For the text-containing cell, return its midpoint in [X, Y] coordinate format. 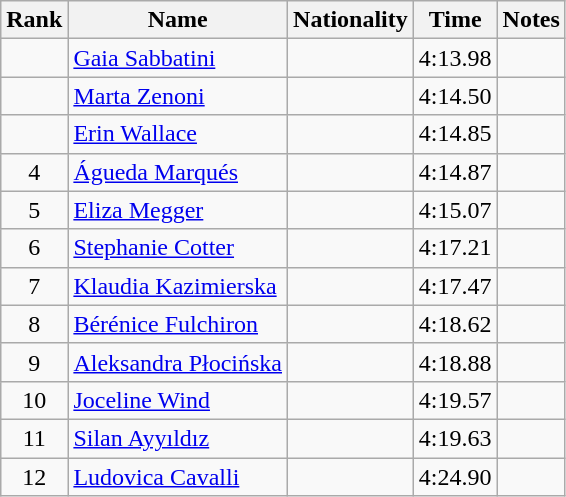
4:18.62 [455, 324]
Silan Ayyıldız [178, 438]
Nationality [351, 20]
Eliza Megger [178, 210]
4:14.87 [455, 172]
4:17.47 [455, 286]
Ludovica Cavalli [178, 477]
8 [34, 324]
4:14.85 [455, 134]
4:13.98 [455, 58]
4:19.57 [455, 400]
Marta Zenoni [178, 96]
7 [34, 286]
Name [178, 20]
12 [34, 477]
Time [455, 20]
Aleksandra Płocińska [178, 362]
9 [34, 362]
Erin Wallace [178, 134]
6 [34, 248]
Stephanie Cotter [178, 248]
4:17.21 [455, 248]
4:19.63 [455, 438]
Gaia Sabbatini [178, 58]
Notes [531, 20]
Águeda Marqués [178, 172]
10 [34, 400]
4:15.07 [455, 210]
Rank [34, 20]
11 [34, 438]
Bérénice Fulchiron [178, 324]
4:18.88 [455, 362]
Joceline Wind [178, 400]
Klaudia Kazimierska [178, 286]
4:24.90 [455, 477]
4 [34, 172]
5 [34, 210]
4:14.50 [455, 96]
